Return [x, y] of the center of cell containing provided text 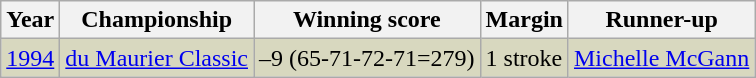
Championship [157, 20]
Margin [524, 20]
1 stroke [524, 58]
Michelle McGann [661, 58]
du Maurier Classic [157, 58]
Year [30, 20]
Runner-up [661, 20]
Winning score [368, 20]
–9 (65-71-72-71=279) [368, 58]
1994 [30, 58]
